Capture the cell that displays the provided text and extract its (X, Y) central coordinate. 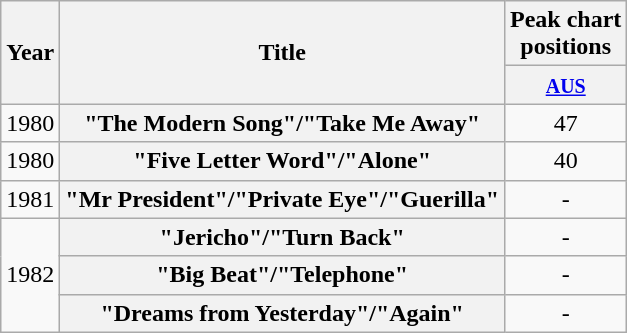
47 (566, 123)
AUS (566, 85)
"Jericho"/"Turn Back" (282, 237)
"Dreams from Yesterday"/"Again" (282, 313)
Year (30, 52)
"Mr President"/"Private Eye"/"Guerilla" (282, 199)
1981 (30, 199)
"Big Beat"/"Telephone" (282, 275)
40 (566, 161)
"The Modern Song"/"Take Me Away" (282, 123)
1982 (30, 275)
"Five Letter Word"/"Alone" (282, 161)
Title (282, 52)
Peak chartpositions (566, 34)
